From the cell containing the given text, extract its center point as [X, Y] coordinate. 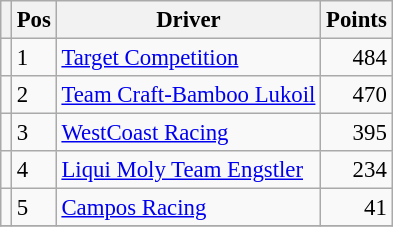
470 [356, 95]
484 [356, 58]
4 [34, 170]
WestCoast Racing [188, 133]
Target Competition [188, 58]
5 [34, 208]
Driver [188, 20]
1 [34, 58]
3 [34, 133]
Campos Racing [188, 208]
Points [356, 20]
41 [356, 208]
2 [34, 95]
Team Craft-Bamboo Lukoil [188, 95]
234 [356, 170]
Liqui Moly Team Engstler [188, 170]
395 [356, 133]
Pos [34, 20]
